Search for the cell housing the specified text and yield its (X, Y) center coordinate. 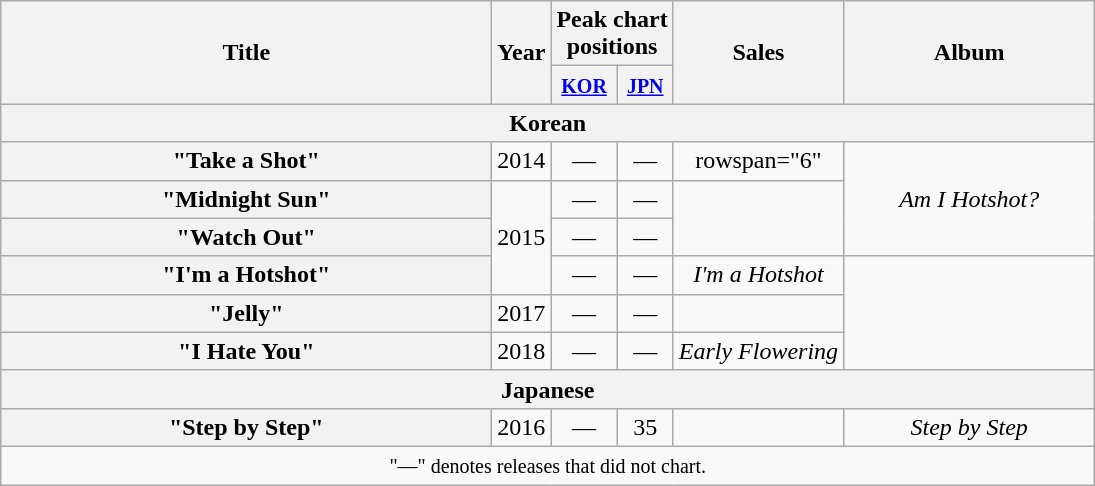
"Step by Step" (246, 427)
Step by Step (970, 427)
Year (522, 52)
2017 (522, 313)
Am I Hotshot? (970, 199)
Peak chart positions (612, 34)
"Jelly" (246, 313)
"I'm a Hotshot" (246, 275)
"Watch Out" (246, 237)
2018 (522, 351)
KOR (584, 85)
I'm a Hotshot (758, 275)
"—" denotes releases that did not chart. (548, 465)
35 (645, 427)
Korean (548, 123)
2014 (522, 161)
2016 (522, 427)
Title (246, 52)
JPN (645, 85)
2015 (522, 237)
"Midnight Sun" (246, 199)
Early Flowering (758, 351)
Sales (758, 52)
"I Hate You" (246, 351)
"Take a Shot" (246, 161)
Japanese (548, 389)
Album (970, 52)
rowspan="6" (758, 161)
